Provide the (X, Y) coordinate of the cell's center where the given text is located.  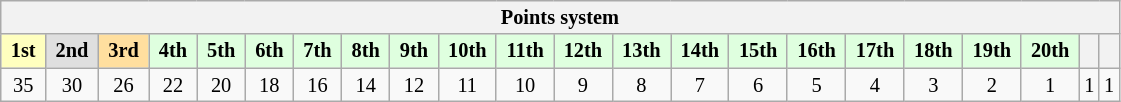
7th (317, 51)
1st (24, 51)
4 (875, 85)
9 (583, 85)
6th (269, 51)
18 (269, 85)
11th (524, 51)
12th (583, 51)
30 (72, 85)
35 (24, 85)
20th (1050, 51)
17th (875, 51)
8th (366, 51)
16th (816, 51)
7 (700, 85)
26 (123, 85)
6 (758, 85)
5 (816, 85)
2nd (72, 51)
2 (992, 85)
5th (221, 51)
3rd (123, 51)
Points system (560, 17)
9th (414, 51)
22 (173, 85)
12 (414, 85)
3 (933, 85)
10 (524, 85)
20 (221, 85)
16 (317, 85)
18th (933, 51)
15th (758, 51)
8 (641, 85)
13th (641, 51)
19th (992, 51)
14 (366, 85)
14th (700, 51)
11 (467, 85)
4th (173, 51)
10th (467, 51)
